Extract the [x, y] coordinate from the center of the cell holding the provided text.  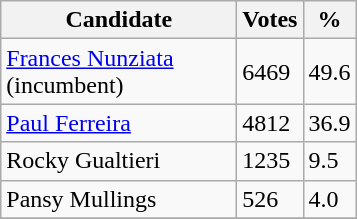
Candidate [119, 20]
% [330, 20]
Paul Ferreira [119, 123]
1235 [270, 161]
49.6 [330, 72]
Pansy Mullings [119, 199]
9.5 [330, 161]
Rocky Gualtieri [119, 161]
Frances Nunziata (incumbent) [119, 72]
6469 [270, 72]
4812 [270, 123]
4.0 [330, 199]
Votes [270, 20]
36.9 [330, 123]
526 [270, 199]
